From the cell containing the given text, extract its center point as (X, Y) coordinate. 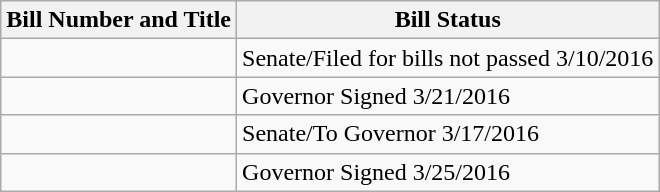
Senate/Filed for bills not passed 3/10/2016 (448, 58)
Bill Number and Title (119, 20)
Senate/To Governor 3/17/2016 (448, 134)
Bill Status (448, 20)
Governor Signed 3/21/2016 (448, 96)
Governor Signed 3/25/2016 (448, 172)
